Find where the given text appears and provide that cell's center as (X, Y) coordinate. 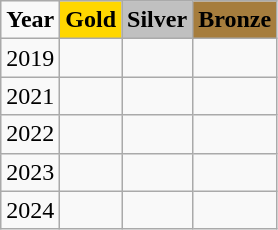
2024 (30, 210)
Year (30, 20)
2019 (30, 58)
2023 (30, 172)
2022 (30, 134)
Bronze (235, 20)
Silver (158, 20)
2021 (30, 96)
Gold (91, 20)
